Determine the [X, Y] coordinate at the center of the cell enclosing the given text.  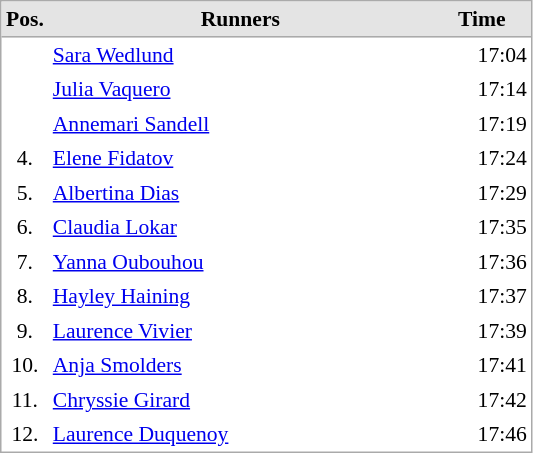
Laurence Duquenoy [240, 434]
17:24 [482, 158]
17:46 [482, 434]
Chryssie Girard [240, 399]
17:35 [482, 227]
12. [26, 434]
Pos. [26, 20]
17:29 [482, 193]
10. [26, 365]
Yanna Oubouhou [240, 261]
Claudia Lokar [240, 227]
6. [26, 227]
17:41 [482, 365]
5. [26, 193]
17:39 [482, 331]
17:19 [482, 123]
7. [26, 261]
8. [26, 296]
17:37 [482, 296]
17:42 [482, 399]
Sara Wedlund [240, 55]
Julia Vaquero [240, 89]
4. [26, 158]
9. [26, 331]
17:04 [482, 55]
Albertina Dias [240, 193]
Runners [240, 20]
Hayley Haining [240, 296]
11. [26, 399]
Laurence Vivier [240, 331]
Anja Smolders [240, 365]
Time [482, 20]
Annemari Sandell [240, 123]
Elene Fidatov [240, 158]
17:36 [482, 261]
17:14 [482, 89]
